Pinpoint the cell where the given text exists, returning its [x, y] midpoint coordinate. 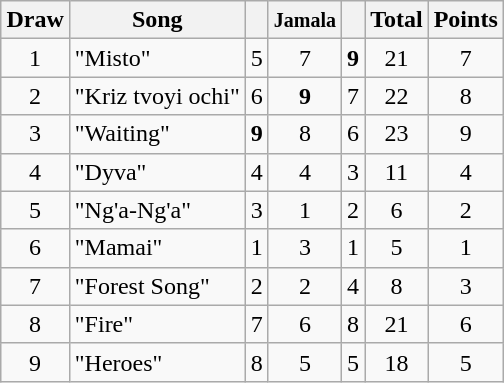
Points [466, 20]
"Heroes" [157, 362]
22 [397, 96]
"Waiting" [157, 134]
"Ng'a-Ng'a" [157, 210]
"Misto" [157, 58]
"Kriz tvoyi ochi" [157, 96]
18 [397, 362]
"Fire" [157, 324]
"Forest Song" [157, 286]
Draw [35, 20]
"Mamai" [157, 248]
Song [157, 20]
Total [397, 20]
23 [397, 134]
"Dyva" [157, 172]
Jamala [304, 20]
11 [397, 172]
